Pinpoint the cell where the given text exists, returning its [X, Y] midpoint coordinate. 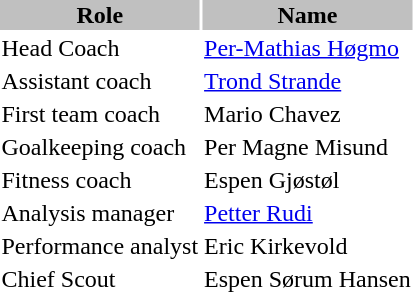
Espen Gjøstøl [308, 180]
Mario Chavez [308, 114]
Performance analyst [100, 246]
Analysis manager [100, 213]
Name [308, 15]
Assistant coach [100, 81]
Trond Strande [308, 81]
Fitness coach [100, 180]
Per Magne Misund [308, 147]
Goalkeeping coach [100, 147]
Head Coach [100, 48]
Eric Kirkevold [308, 246]
First team coach [100, 114]
Petter Rudi [308, 213]
Per-Mathias Høgmo [308, 48]
Role [100, 15]
